Return [x, y] of the center of cell containing provided text 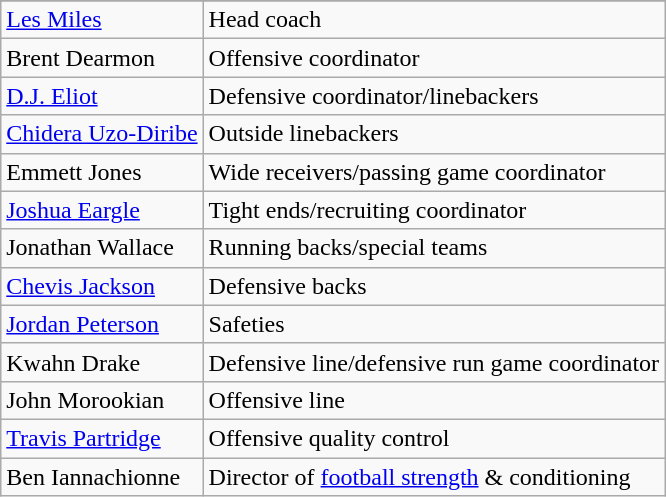
Kwahn Drake [102, 362]
Wide receivers/passing game coordinator [434, 172]
Chevis Jackson [102, 286]
Outside linebackers [434, 134]
Emmett Jones [102, 172]
John Morookian [102, 400]
Director of football strength & conditioning [434, 477]
Defensive line/defensive run game coordinator [434, 362]
Running backs/special teams [434, 248]
Tight ends/recruiting coordinator [434, 210]
Offensive line [434, 400]
Chidera Uzo-Diribe [102, 134]
Brent Dearmon [102, 58]
Ben Iannachionne [102, 477]
Head coach [434, 20]
Defensive coordinator/linebackers [434, 96]
Safeties [434, 324]
Joshua Eargle [102, 210]
D.J. Eliot [102, 96]
Offensive coordinator [434, 58]
Travis Partridge [102, 438]
Jordan Peterson [102, 324]
Jonathan Wallace [102, 248]
Offensive quality control [434, 438]
Les Miles [102, 20]
Defensive backs [434, 286]
